Find where the given text appears and provide that cell's center as [x, y] coordinate. 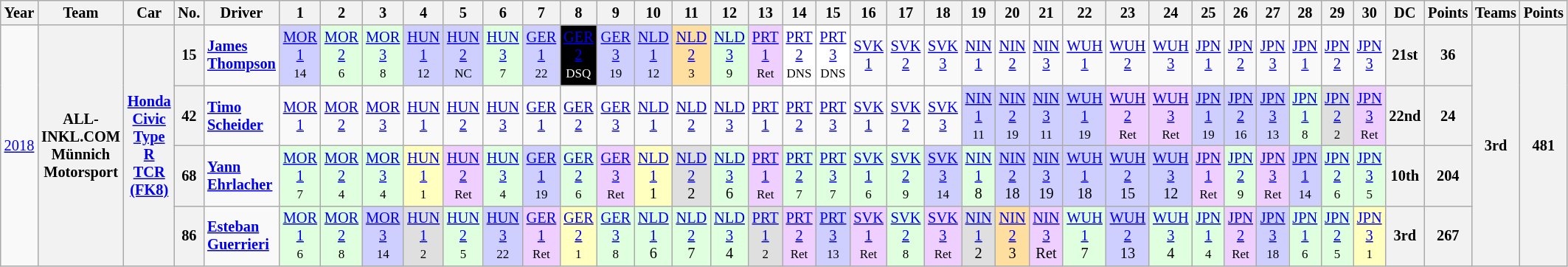
NLD11 [653, 176]
SVK28 [906, 236]
21 [1047, 13]
16 [868, 13]
NLD36 [729, 176]
481 [1544, 146]
11 [692, 13]
22 [1084, 13]
PRT37 [833, 176]
GER1Ret [541, 236]
HUN37 [503, 55]
NLD16 [653, 236]
HUN3 [503, 116]
13 [766, 13]
Timo Scheider [242, 116]
10 [653, 13]
SVK1Ret [868, 236]
NLD23 [692, 55]
2018 [19, 146]
HUN1 [423, 116]
Driver [242, 13]
NIN219 [1013, 116]
1 [300, 13]
22nd [1404, 116]
NLD1 [653, 116]
267 [1448, 236]
GER122 [541, 55]
NIN1 [979, 55]
17 [906, 13]
19 [979, 13]
PRT27 [799, 176]
WUH2 [1128, 55]
NIN311 [1047, 116]
PRT1 [766, 116]
10th [1404, 176]
MOR38 [383, 55]
Yann Ehrlacher [242, 176]
HUN2 [463, 116]
DC [1404, 13]
Esteban Guerrieri [242, 236]
HUN322 [503, 236]
SVK3Ret [943, 236]
MOR28 [341, 236]
MOR314 [383, 236]
5 [463, 13]
JPN18 [1305, 116]
NIN12 [979, 236]
NIN3 [1047, 55]
PRT2Ret [799, 236]
27 [1273, 13]
JPN119 [1209, 116]
HUN2NC [463, 55]
GER3 [616, 116]
HUN25 [463, 236]
GER38 [616, 236]
NLD27 [692, 236]
MOR1 [300, 116]
PRT3DNS [833, 55]
JPN216 [1241, 116]
JPN35 [1370, 176]
GER21 [578, 236]
GER26 [578, 176]
WUH34 [1170, 236]
204 [1448, 176]
MOR2 [341, 116]
JPN114 [1305, 176]
PRT313 [833, 236]
NLD22 [692, 176]
MOR17 [300, 176]
WUH119 [1084, 116]
23 [1128, 13]
No. [190, 13]
4 [423, 13]
WUH312 [1170, 176]
26 [1241, 13]
MOR34 [383, 176]
WUH17 [1084, 236]
PRT12 [766, 236]
JPN313 [1273, 116]
14 [799, 13]
NLD39 [729, 55]
SVK29 [906, 176]
JPN16 [1305, 236]
7 [541, 13]
MOR3 [383, 116]
JPN14 [1209, 236]
29 [1337, 13]
Year [19, 13]
MOR114 [300, 55]
MOR26 [341, 55]
James Thompson [242, 55]
JPN2Ret [1241, 236]
NLD2 [692, 116]
86 [190, 236]
JPN318 [1273, 236]
6 [503, 13]
JPN31 [1370, 236]
Honda Civic Type R TCR (FK8) [149, 146]
3 [383, 13]
ALL-INKL.COM Münnich Motorsport [81, 146]
NIN218 [1013, 176]
Car [149, 13]
JPN25 [1337, 236]
12 [729, 13]
SVK314 [943, 176]
NIN18 [979, 176]
NIN3Ret [1047, 236]
JPN29 [1241, 176]
20 [1013, 13]
18 [943, 13]
HUN11 [423, 176]
WUH118 [1084, 176]
PRT2 [799, 116]
8 [578, 13]
HUN112 [423, 55]
PRT3 [833, 116]
NIN111 [979, 116]
WUH3 [1170, 55]
MOR16 [300, 236]
2 [341, 13]
9 [616, 13]
GER2 [578, 116]
SVK16 [868, 176]
WUH2Ret [1128, 116]
28 [1305, 13]
WUH1 [1084, 55]
HUN2Ret [463, 176]
36 [1448, 55]
GER1 [541, 116]
JPN26 [1337, 176]
21st [1404, 55]
NIN23 [1013, 236]
JPN22 [1337, 116]
68 [190, 176]
42 [190, 116]
NLD112 [653, 55]
WUH215 [1128, 176]
MOR24 [341, 176]
WUH3Ret [1170, 116]
HUN34 [503, 176]
25 [1209, 13]
PRT2DNS [799, 55]
GER319 [616, 55]
Teams [1496, 13]
Team [81, 13]
HUN12 [423, 236]
GER119 [541, 176]
GER2DSQ [578, 55]
GER3Ret [616, 176]
NIN2 [1013, 55]
NIN319 [1047, 176]
JPN1Ret [1209, 176]
NLD3 [729, 116]
30 [1370, 13]
NLD34 [729, 236]
WUH213 [1128, 236]
